Detect which cell encompasses the target text, then output its [x, y] center coordinate. 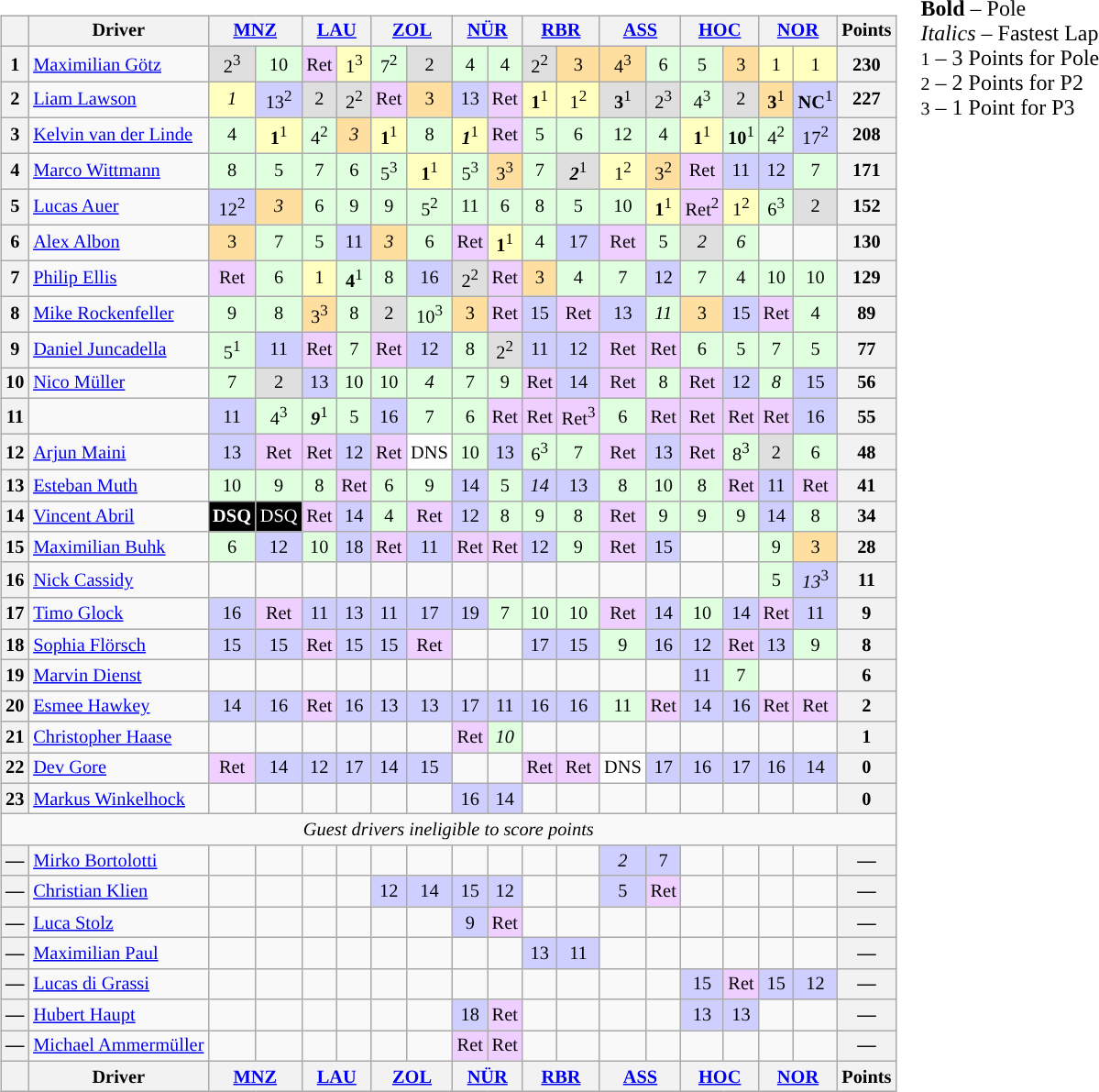
Marco Wittmann [118, 171]
Dev Gore [118, 768]
133 [816, 579]
Christopher Haase [118, 737]
Markus Winkelhock [118, 799]
83 [741, 451]
Maximilian Götz [118, 64]
Hubert Haupt [118, 1015]
Guest drivers ineligible to score points [448, 830]
Kelvin van der Linde [118, 136]
Ret3 [578, 416]
130 [866, 242]
Arjun Maini [118, 451]
227 [866, 99]
89 [866, 314]
122 [232, 207]
129 [866, 279]
172 [816, 136]
103 [429, 314]
51 [232, 350]
77 [866, 350]
Marvin Dienst [118, 676]
34 [866, 516]
55 [866, 416]
101 [741, 136]
Mike Rockenfeller [118, 314]
Nick Cassidy [118, 579]
Nico Müller [118, 383]
230 [866, 64]
171 [866, 171]
Maximilian Buhk [118, 547]
Alex Albon [118, 242]
Timo Glock [118, 613]
Luca Stolz [118, 922]
Christian Klien [118, 891]
28 [866, 547]
48 [866, 451]
NC1 [816, 99]
Philip Ellis [118, 279]
208 [866, 136]
Lucas Auer [118, 207]
Ret2 [702, 207]
Esteban Muth [118, 485]
Mirko Bortolotti [118, 861]
Liam Lawson [118, 99]
20 [15, 706]
Sophia Flörsch [118, 645]
Maximilian Paul [118, 954]
Daniel Juncadella [118, 350]
32 [664, 171]
152 [866, 207]
Vincent Abril [118, 516]
91 [319, 416]
72 [389, 64]
56 [866, 383]
Esmee Hawkey [118, 706]
Lucas di Grassi [118, 984]
Michael Ammermüller [118, 1046]
52 [429, 207]
132 [279, 99]
